Scan for the cell matching the given text and deliver its (X, Y) coordinate at center. 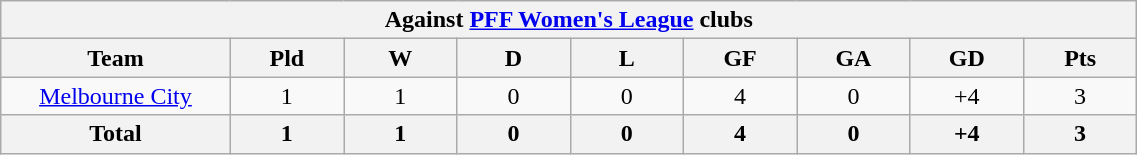
Pts (1080, 58)
Team (116, 58)
D (514, 58)
GA (854, 58)
GD (966, 58)
Against PFF Women's League clubs (569, 20)
GF (740, 58)
L (626, 58)
W (400, 58)
Melbourne City (116, 96)
Total (116, 134)
Pld (286, 58)
